Pinpoint the cell where the given text exists, returning its (x, y) midpoint coordinate. 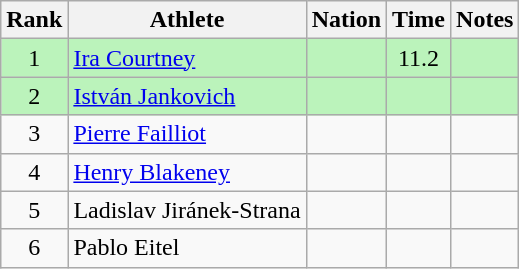
Notes (485, 20)
3 (34, 134)
Henry Blakeney (187, 172)
2 (34, 96)
Athlete (187, 20)
Nation (346, 20)
Pablo Eitel (187, 248)
Pierre Failliot (187, 134)
4 (34, 172)
Ira Courtney (187, 58)
Rank (34, 20)
István Jankovich (187, 96)
Ladislav Jiránek-Strana (187, 210)
1 (34, 58)
5 (34, 210)
6 (34, 248)
11.2 (419, 58)
Time (419, 20)
